Locate the cell with the specified text and output its (X, Y) center coordinate. 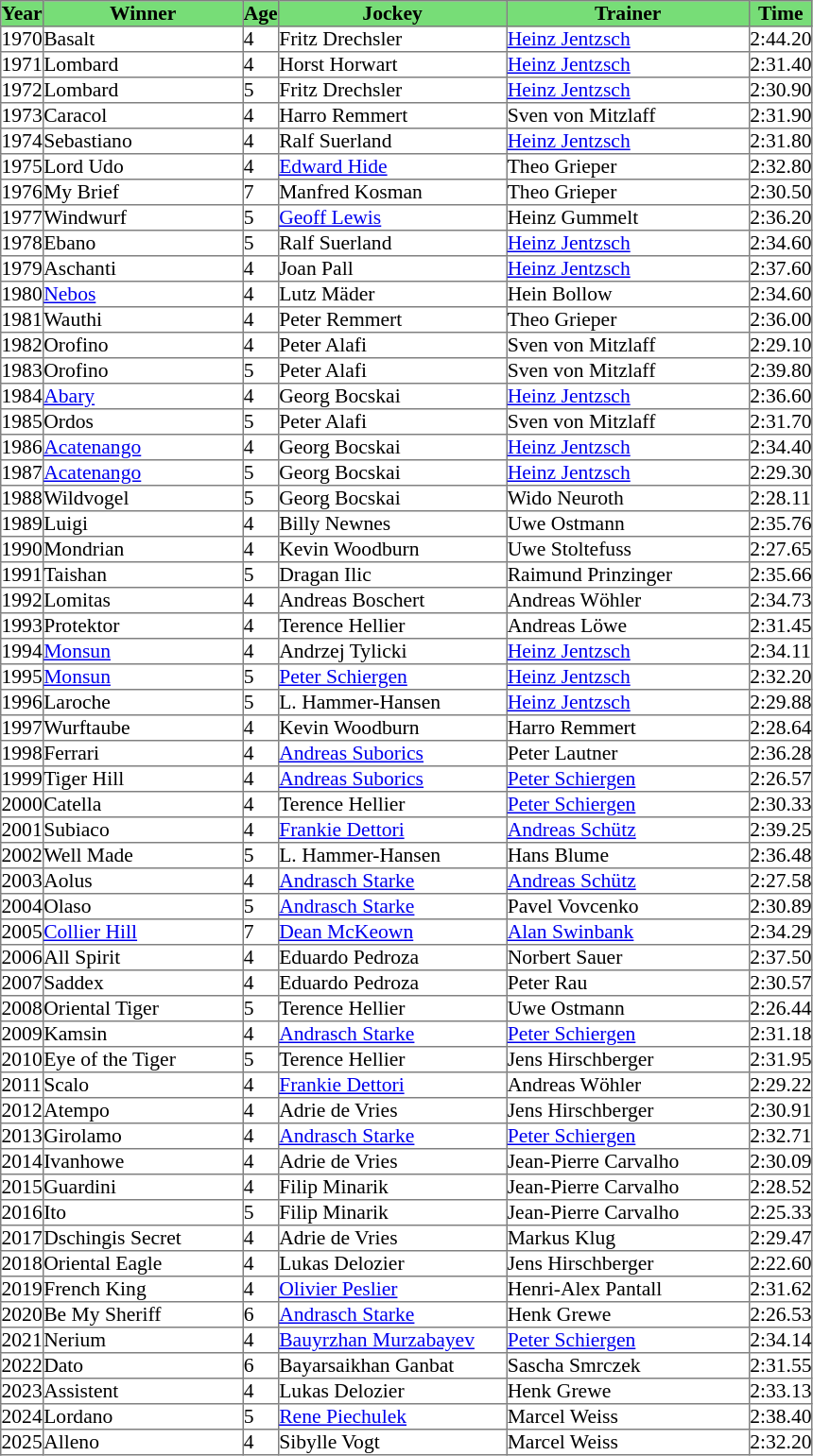
Dschingis Secret (143, 1238)
Subiaco (143, 830)
2:27.65 (781, 550)
2:27.58 (781, 881)
2010 (23, 1060)
2:22.60 (781, 1264)
2:31.45 (781, 625)
2:34.29 (781, 932)
Bauyrzhan Murzabayev (392, 1340)
2:31.90 (781, 115)
1973 (23, 115)
2:35.76 (781, 523)
Sibylle Vogt (392, 1442)
1997 (23, 728)
Wauthi (143, 319)
Heinz Gummelt (628, 217)
2:36.00 (781, 319)
Oriental Eagle (143, 1264)
Guardini (143, 1187)
Dragan Ilic (392, 574)
Year (23, 13)
2:36.60 (781, 397)
2:29.30 (781, 472)
Alan Swinbank (628, 932)
Caracol (143, 115)
Raimund Prinzinger (628, 574)
1976 (23, 193)
1987 (23, 472)
2:32.71 (781, 1136)
Ito (143, 1213)
2:28.11 (781, 499)
Ebano (143, 244)
All Spirit (143, 958)
Winner (143, 13)
2007 (23, 983)
Catella (143, 805)
2:26.53 (781, 1315)
2:38.40 (781, 1417)
2:32.80 (781, 166)
2021 (23, 1340)
Markus Klug (628, 1238)
1972 (23, 91)
Lord Udo (143, 166)
2:29.10 (781, 346)
2011 (23, 1085)
Basalt (143, 40)
1998 (23, 754)
2023 (23, 1391)
2:29.22 (781, 1085)
2:39.25 (781, 830)
Geoff Lewis (392, 217)
1971 (23, 64)
2:34.73 (781, 601)
2:34.14 (781, 1340)
Taishan (143, 574)
2:36.20 (781, 217)
1991 (23, 574)
Pavel Vovcenko (628, 907)
Andrzej Tylicki (392, 652)
2:33.13 (781, 1391)
Hans Blume (628, 856)
Age (261, 13)
Lutz Mäder (392, 295)
Saddex (143, 983)
Lordano (143, 1417)
2000 (23, 805)
Trainer (628, 13)
2025 (23, 1442)
Olivier Peslier (392, 1289)
1980 (23, 295)
My Brief (143, 193)
2:31.95 (781, 1060)
2:36.48 (781, 856)
Sascha Smrczek (628, 1366)
Assistent (143, 1391)
2013 (23, 1136)
2003 (23, 881)
Luigi (143, 523)
1992 (23, 601)
2022 (23, 1366)
Ordos (143, 421)
Dato (143, 1366)
2016 (23, 1213)
Joan Pall (392, 268)
Peter Lautner (628, 754)
Tiger Hill (143, 779)
2:39.80 (781, 370)
2018 (23, 1264)
2009 (23, 1034)
1975 (23, 166)
Kamsin (143, 1034)
1995 (23, 677)
1974 (23, 142)
2:30.33 (781, 805)
2008 (23, 1009)
2024 (23, 1417)
2:28.52 (781, 1187)
Well Made (143, 856)
Henri-Alex Pantall (628, 1289)
Horst Horwart (392, 64)
Edward Hide (392, 166)
Hein Bollow (628, 295)
Aolus (143, 881)
2:26.44 (781, 1009)
Nebos (143, 295)
2015 (23, 1187)
1970 (23, 40)
1985 (23, 421)
Rene Piechulek (392, 1417)
1999 (23, 779)
Wildvogel (143, 499)
2:34.11 (781, 652)
2012 (23, 1111)
Aschanti (143, 268)
2020 (23, 1315)
2:31.18 (781, 1034)
Nerium (143, 1340)
2:31.80 (781, 142)
2:25.33 (781, 1213)
1979 (23, 268)
2:31.70 (781, 421)
2014 (23, 1162)
2:28.64 (781, 728)
2017 (23, 1238)
Norbert Sauer (628, 958)
2:31.62 (781, 1289)
Abary (143, 397)
2:34.40 (781, 448)
2:36.28 (781, 754)
1983 (23, 370)
2:30.89 (781, 907)
2004 (23, 907)
2:29.88 (781, 703)
1996 (23, 703)
Windwurf (143, 217)
Scalo (143, 1085)
Andreas Boschert (392, 601)
1978 (23, 244)
1981 (23, 319)
Mondrian (143, 550)
Laroche (143, 703)
Alleno (143, 1442)
Lomitas (143, 601)
1982 (23, 346)
Time (781, 13)
Wido Neuroth (628, 499)
2:37.60 (781, 268)
2:37.50 (781, 958)
1984 (23, 397)
2:31.55 (781, 1366)
Uwe Stoltefuss (628, 550)
Protektor (143, 625)
2:30.91 (781, 1111)
Girolamo (143, 1136)
Collier Hill (143, 932)
2:30.90 (781, 91)
Atempo (143, 1111)
1977 (23, 217)
2002 (23, 856)
2:31.40 (781, 64)
2019 (23, 1289)
2:30.50 (781, 193)
2005 (23, 932)
Billy Newnes (392, 523)
1993 (23, 625)
Wurftaube (143, 728)
Olaso (143, 907)
Ivanhowe (143, 1162)
2006 (23, 958)
1990 (23, 550)
Oriental Tiger (143, 1009)
Dean McKeown (392, 932)
Bayarsaikhan Ganbat (392, 1366)
Peter Remmert (392, 319)
2:44.20 (781, 40)
2:35.66 (781, 574)
1989 (23, 523)
1994 (23, 652)
Jockey (392, 13)
2:30.09 (781, 1162)
Ferrari (143, 754)
Manfred Kosman (392, 193)
1988 (23, 499)
Sebastiano (143, 142)
1986 (23, 448)
Peter Rau (628, 983)
French King (143, 1289)
2:26.57 (781, 779)
Andreas Löwe (628, 625)
Eye of the Tiger (143, 1060)
2:30.57 (781, 983)
2:29.47 (781, 1238)
Be My Sheriff (143, 1315)
2001 (23, 830)
